Capture the cell that displays the provided text and extract its (X, Y) central coordinate. 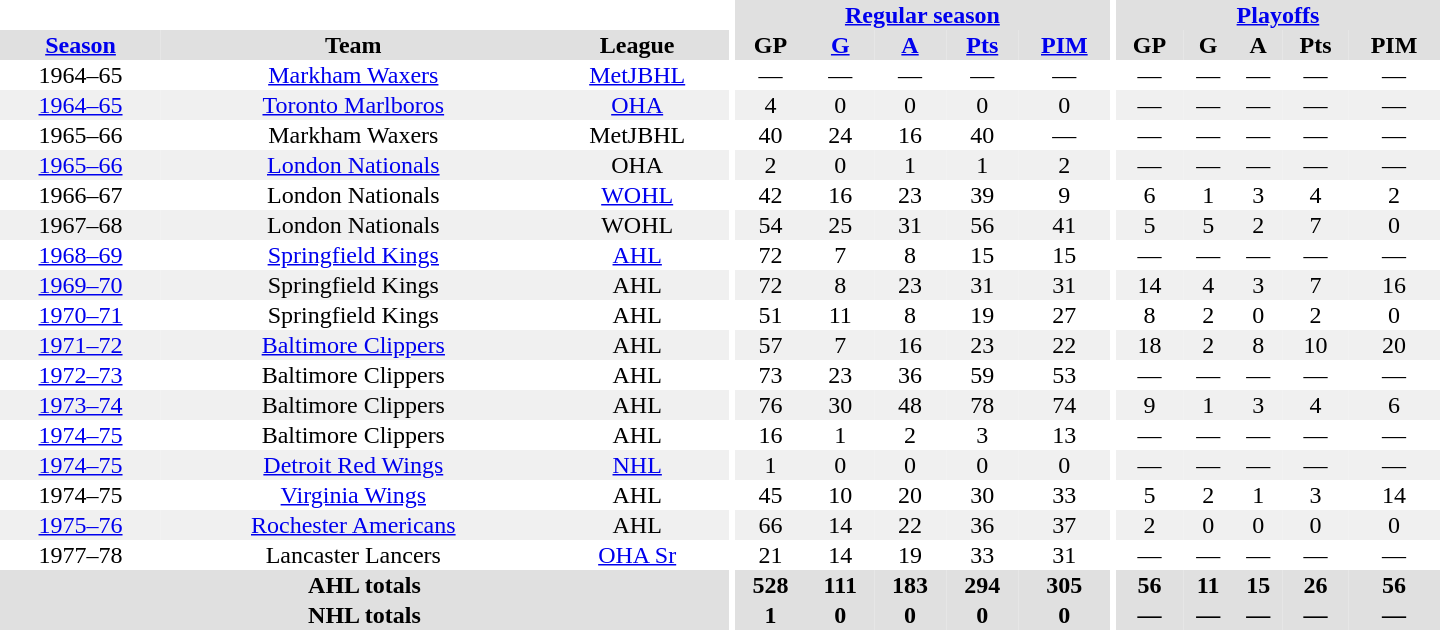
1971–72 (80, 345)
48 (910, 405)
111 (840, 585)
1966–67 (80, 195)
1972–73 (80, 375)
37 (1064, 525)
18 (1150, 345)
League (638, 45)
Rochester Americans (353, 525)
183 (910, 585)
Playoffs (1278, 15)
26 (1316, 585)
25 (840, 225)
57 (770, 345)
1970–71 (80, 315)
53 (1064, 375)
528 (770, 585)
AHL totals (364, 585)
21 (770, 555)
Virginia Wings (353, 495)
1969–70 (80, 285)
1968–69 (80, 255)
66 (770, 525)
59 (982, 375)
1977–78 (80, 555)
Toronto Marlboros (353, 105)
Lancaster Lancers (353, 555)
Team (353, 45)
OHA Sr (638, 555)
73 (770, 375)
45 (770, 495)
42 (770, 195)
NHL totals (364, 615)
41 (1064, 225)
51 (770, 315)
27 (1064, 315)
78 (982, 405)
Detroit Red Wings (353, 465)
74 (1064, 405)
39 (982, 195)
1975–76 (80, 525)
24 (840, 135)
1973–74 (80, 405)
Regular season (922, 15)
1967–68 (80, 225)
Season (80, 45)
13 (1064, 435)
294 (982, 585)
305 (1064, 585)
NHL (638, 465)
76 (770, 405)
54 (770, 225)
